Determine the [X, Y] coordinate at the center of the cell enclosing the given text.  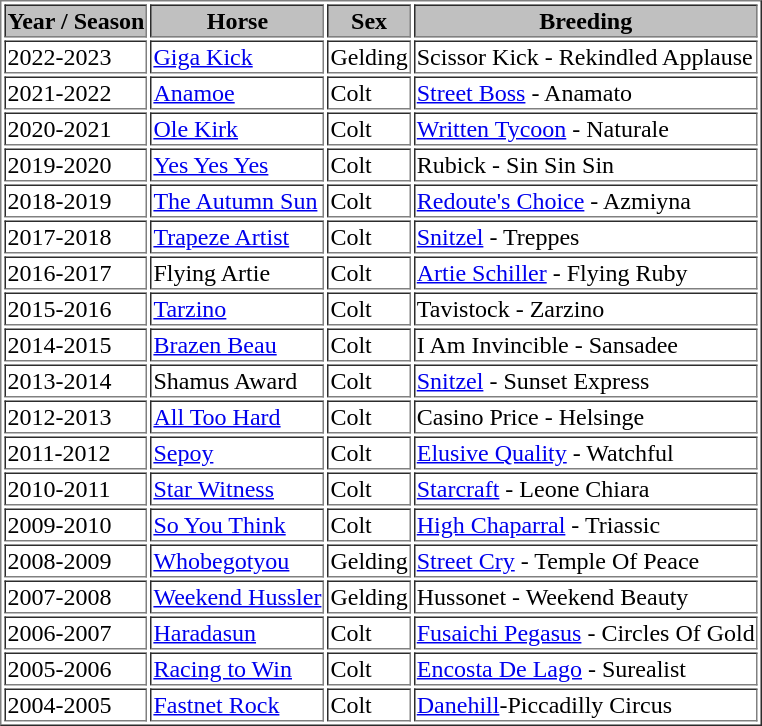
High Chaparral - Triassic [586, 524]
Street Cry - Temple Of Peace [586, 560]
2007-2008 [76, 596]
The Autumn Sun [237, 200]
2010-2011 [76, 488]
2005-2006 [76, 668]
2012-2013 [76, 416]
Sex [368, 20]
2014-2015 [76, 344]
Breeding [586, 20]
Tavistock - Zarzino [586, 308]
Snitzel - Sunset Express [586, 380]
Anamoe [237, 92]
Year / Season [76, 20]
Horse [237, 20]
Racing to Win [237, 668]
Street Boss - Anamato [586, 92]
Whobegotyou [237, 560]
Rubick - Sin Sin Sin [586, 164]
2018-2019 [76, 200]
Shamus Award [237, 380]
Scissor Kick - Rekindled Applause [586, 56]
Trapeze Artist [237, 236]
Giga Kick [237, 56]
2020-2021 [76, 128]
Flying Artie [237, 272]
Star Witness [237, 488]
2011-2012 [76, 452]
Starcraft - Leone Chiara [586, 488]
Tarzino [237, 308]
Encosta De Lago - Surealist [586, 668]
2013-2014 [76, 380]
Written Tycoon - Naturale [586, 128]
Hussonet - Weekend Beauty [586, 596]
Elusive Quality - Watchful [586, 452]
Brazen Beau [237, 344]
Snitzel - Treppes [586, 236]
Yes Yes Yes [237, 164]
Sepoy [237, 452]
2021-2022 [76, 92]
2004-2005 [76, 704]
Danehill-Piccadilly Circus [586, 704]
2017-2018 [76, 236]
2009-2010 [76, 524]
I Am Invincible - Sansadee [586, 344]
2006-2007 [76, 632]
All Too Hard [237, 416]
So You Think [237, 524]
Artie Schiller - Flying Ruby [586, 272]
2019-2020 [76, 164]
Fastnet Rock [237, 704]
2015-2016 [76, 308]
2022-2023 [76, 56]
2008-2009 [76, 560]
Fusaichi Pegasus - Circles Of Gold [586, 632]
Casino Price - Helsinge [586, 416]
2016-2017 [76, 272]
Ole Kirk [237, 128]
Haradasun [237, 632]
Weekend Hussler [237, 596]
Redoute's Choice - Azmiyna [586, 200]
